Identify which cell holds the provided text, then report its [x, y] central coordinate. 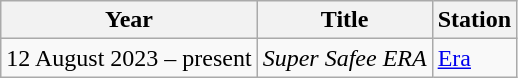
Super Safee ERA [344, 58]
Year [129, 20]
Title [344, 20]
Station [474, 20]
12 August 2023 – present [129, 58]
Era [474, 58]
